For the text-containing cell, return its midpoint in [x, y] coordinate format. 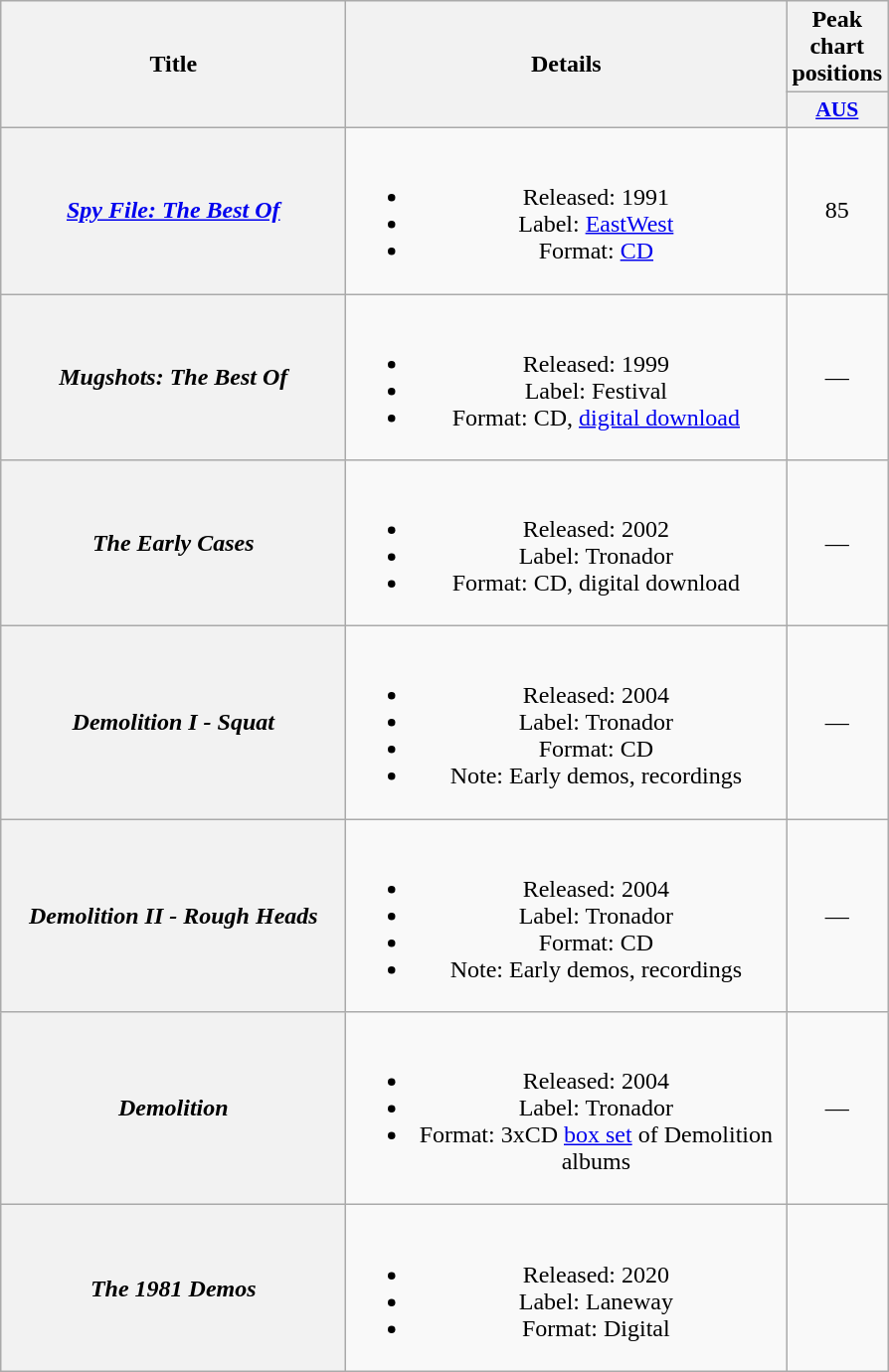
Mugshots: The Best Of [173, 378]
Released: 1991Label: EastWest Format: CD [567, 211]
Released: 1999Label: Festival Format: CD, digital download [567, 378]
Released: 2002Label: Tronador Format: CD, digital download [567, 543]
AUS [837, 110]
Demolition I - Squat [173, 723]
The 1981 Demos [173, 1288]
The Early Cases [173, 543]
Spy File: The Best Of [173, 211]
Demolition II - Rough Heads [173, 916]
Title [173, 65]
Details [567, 65]
Peak chart positions [837, 47]
Released: 2020Label: LanewayFormat: Digital [567, 1288]
Released: 2004Label: Tronador Format: 3xCD box set of Demolition albums [567, 1109]
85 [837, 211]
Demolition [173, 1109]
